Scan for the cell matching the given text and deliver its [x, y] coordinate at center. 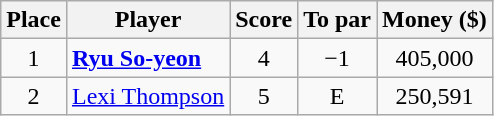
Player [148, 20]
Score [264, 20]
−1 [338, 58]
405,000 [435, 58]
E [338, 96]
2 [34, 96]
1 [34, 58]
To par [338, 20]
4 [264, 58]
Money ($) [435, 20]
250,591 [435, 96]
Place [34, 20]
5 [264, 96]
Lexi Thompson [148, 96]
Ryu So-yeon [148, 58]
